Locate the cell with the specified text and output its [X, Y] center coordinate. 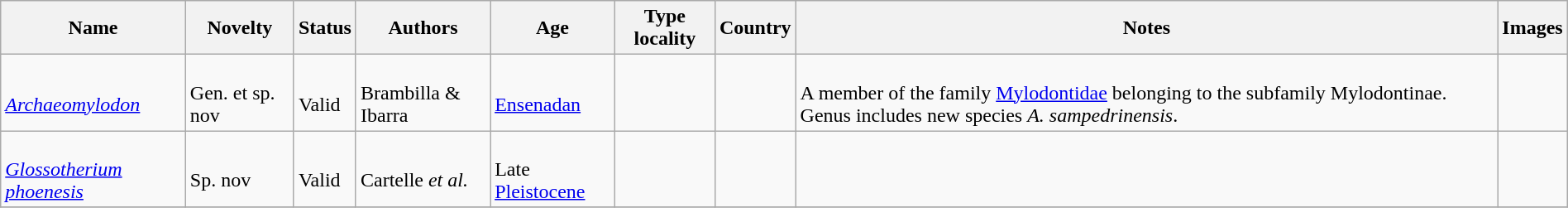
Cartelle et al. [423, 169]
Name [93, 28]
Ensenadan [552, 93]
Status [324, 28]
Novelty [240, 28]
Type locality [665, 28]
Authors [423, 28]
Glossotherium phoenesis [93, 169]
Sp. nov [240, 169]
Late Pleistocene [552, 169]
Age [552, 28]
Brambilla & Ibarra [423, 93]
Country [755, 28]
Notes [1146, 28]
A member of the family Mylodontidae belonging to the subfamily Mylodontinae. Genus includes new species A. sampedrinensis. [1146, 93]
Archaeomylodon [93, 93]
Gen. et sp. nov [240, 93]
Images [1532, 28]
